For the text-containing cell, return its midpoint in (X, Y) coordinate format. 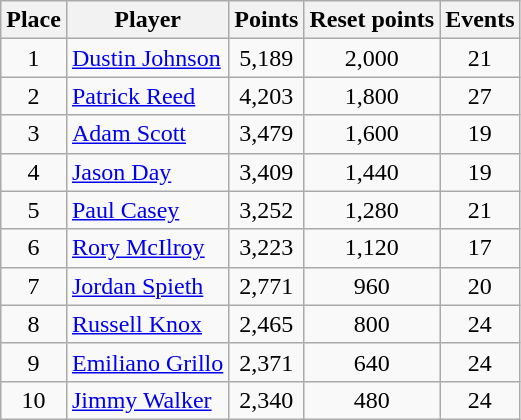
Paul Casey (147, 210)
3,409 (266, 172)
Rory McIlroy (147, 248)
Jimmy Walker (147, 400)
2 (34, 96)
1,800 (372, 96)
1,600 (372, 134)
20 (480, 286)
3 (34, 134)
5 (34, 210)
17 (480, 248)
Reset points (372, 20)
Dustin Johnson (147, 58)
2,000 (372, 58)
5,189 (266, 58)
2,465 (266, 324)
Jordan Spieth (147, 286)
Events (480, 20)
10 (34, 400)
Patrick Reed (147, 96)
Jason Day (147, 172)
640 (372, 362)
1,440 (372, 172)
2,771 (266, 286)
3,223 (266, 248)
1,120 (372, 248)
1,280 (372, 210)
7 (34, 286)
480 (372, 400)
4,203 (266, 96)
3,479 (266, 134)
27 (480, 96)
Emiliano Grillo (147, 362)
8 (34, 324)
9 (34, 362)
6 (34, 248)
Place (34, 20)
2,340 (266, 400)
960 (372, 286)
2,371 (266, 362)
1 (34, 58)
Russell Knox (147, 324)
4 (34, 172)
Player (147, 20)
3,252 (266, 210)
Adam Scott (147, 134)
800 (372, 324)
Points (266, 20)
